Identify which cell holds the provided text, then report its [x, y] central coordinate. 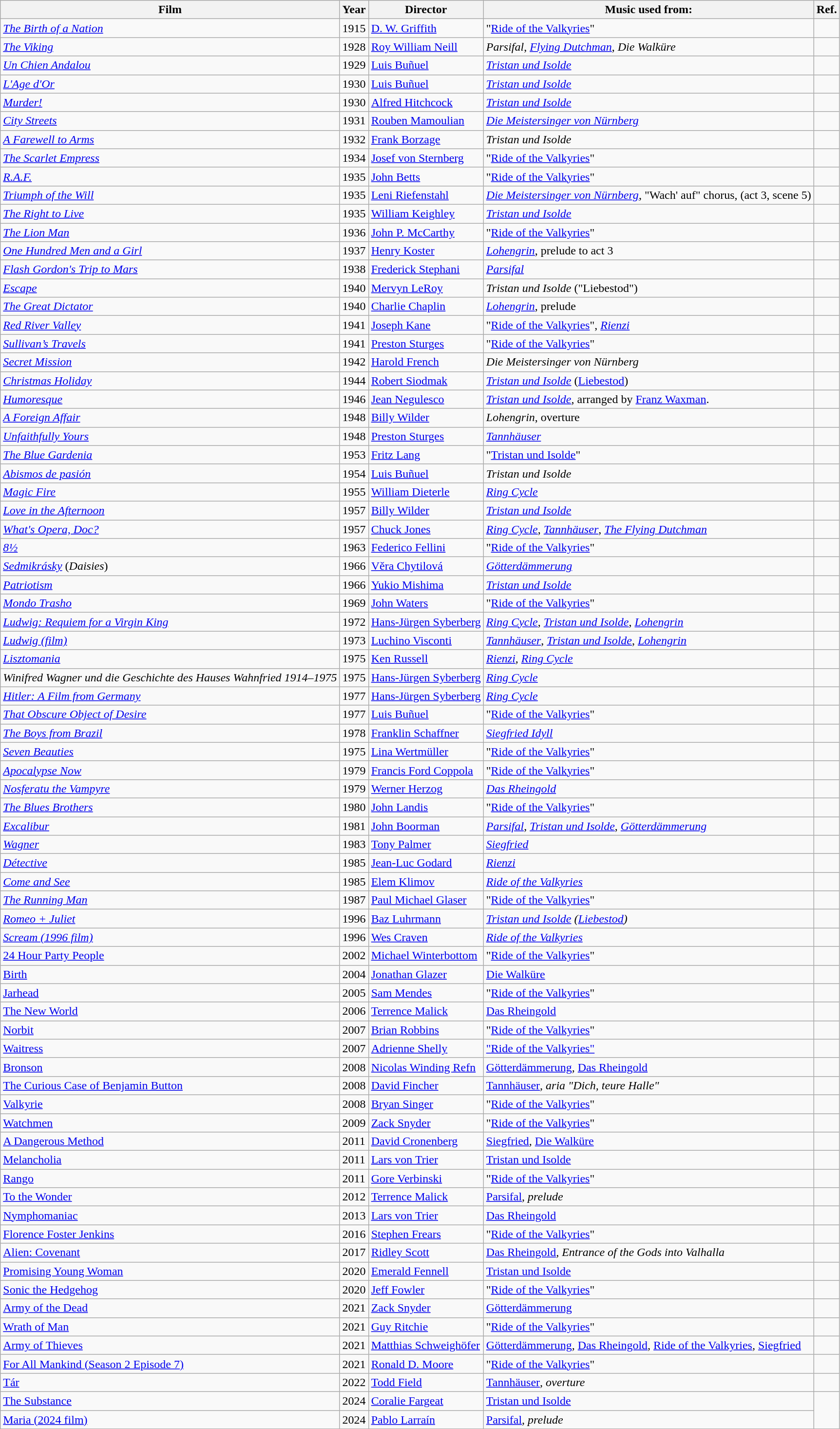
Lisztomania [170, 659]
Tannhäuser, Tristan und Isolde, Lohengrin [649, 640]
2004 [354, 974]
Murder! [170, 102]
Unfaithfully Yours [170, 436]
Nicolas Winding Refn [426, 1067]
"Tristan und Isolde" [649, 455]
John Waters [426, 603]
Siegfried [649, 845]
Détective [170, 863]
Das Rheingold, Entrance of the Gods into Valhalla [649, 1253]
2005 [354, 993]
Parsifal, Flying Dutchman, Die Walküre [649, 47]
Come and See [170, 882]
Wrath of Man [170, 1327]
Federico Fellini [426, 548]
Mondo Trasho [170, 603]
1955 [354, 492]
Věra Chytilová [426, 566]
Götterdämmerung, Das Rheingold [649, 1067]
John Betts [426, 176]
Jonathan Glazer [426, 974]
Coralie Fargeat [426, 1401]
Winifred Wagner und die Geschichte des Hauses Wahnfried 1914–1975 [170, 677]
Francis Ford Coppola [426, 770]
Ken Russell [426, 659]
Rienzi, Ring Cycle [649, 659]
1938 [354, 270]
1944 [354, 381]
The Blues Brothers [170, 807]
2016 [354, 1234]
David Cronenberg [426, 1141]
Army of Thieves [170, 1345]
1978 [354, 733]
Jean-Luc Godard [426, 863]
Siegfried Idyll [649, 733]
For All Mankind (Season 2 Episode 7) [170, 1364]
The Great Dictator [170, 307]
Harold French [426, 362]
Chuck Jones [426, 529]
Patriotism [170, 585]
Ronald D. Moore [426, 1364]
Alfred Hitchcock [426, 102]
The Running Man [170, 900]
Paul Michael Glaser [426, 900]
Parsifal, Tristan und Isolde, Götterdämmerung [649, 826]
Alien: Covenant [170, 1253]
Jeff Fowler [426, 1290]
Lohengrin, prelude to act 3 [649, 251]
Gore Verbinski [426, 1178]
Todd Field [426, 1382]
Sonic the Hedgehog [170, 1290]
John Boorman [426, 826]
The Blue Gardenia [170, 455]
David Fincher [426, 1085]
Nosferatu the Vampyre [170, 789]
The Right to Live [170, 213]
Tristan und Isolde ("Liebestod") [649, 288]
The Substance [170, 1401]
1953 [354, 455]
L'Age d'Or [170, 84]
Waitress [170, 1048]
A Dangerous Method [170, 1141]
1946 [354, 399]
Henry Koster [426, 251]
The New World [170, 1011]
2022 [354, 1382]
Sullivan’s Travels [170, 344]
The Curious Case of Benjamin Button [170, 1085]
Abismos de pasión [170, 473]
Michael Winterbottom [426, 956]
One Hundred Men and a Girl [170, 251]
Bryan Singer [426, 1104]
Jarhead [170, 993]
D. W. Griffith [426, 28]
Wagner [170, 845]
8½ [170, 548]
Ref. [826, 10]
1983 [354, 845]
Elem Klimov [426, 882]
Lohengrin, overture [649, 418]
Triumph of the Will [170, 195]
Escape [170, 288]
1987 [354, 900]
Ring Cycle, Tannhäuser, The Flying Dutchman [649, 529]
Siegfried, Die Walküre [649, 1141]
Nymphomaniac [170, 1216]
Die Meistersinger von Nürnberg, "Wach' auf" chorus, (act 3, scene 5) [649, 195]
Hitler: A Film from Germany [170, 696]
1972 [354, 622]
Love in the Afternoon [170, 510]
Jean Negulesco [426, 399]
Ridley Scott [426, 1253]
Robert Siodmak [426, 381]
1963 [354, 548]
Lohengrin, prelude [649, 307]
Leni Riefenstahl [426, 195]
Director [426, 10]
Tannhäuser, aria "Dich, teure Halle" [649, 1085]
Florence Foster Jenkins [170, 1234]
City Streets [170, 121]
1954 [354, 473]
Christmas Holiday [170, 381]
Mervyn LeRoy [426, 288]
Flash Gordon's Trip to Mars [170, 270]
Un Chien Andalou [170, 65]
The Birth of a Nation [170, 28]
Valkyrie [170, 1104]
1937 [354, 251]
Pablo Larraín [426, 1420]
Frederick Stephani [426, 270]
William Keighley [426, 213]
Fritz Lang [426, 455]
Promising Young Woman [170, 1271]
1932 [354, 139]
Werner Herzog [426, 789]
Maria (2024 film) [170, 1420]
Tár [170, 1382]
Lina Wertmüller [426, 752]
Roy William Neill [426, 47]
2009 [354, 1122]
A Foreign Affair [170, 418]
Rienzi [649, 863]
Humoresque [170, 399]
Sam Mendes [426, 993]
1942 [354, 362]
Magic Fire [170, 492]
Luchino Visconti [426, 640]
Year [354, 10]
Brian Robbins [426, 1030]
Ring Cycle, Tristan und Isolde, Lohengrin [649, 622]
Stephen Frears [426, 1234]
Die Walküre [649, 974]
24 Hour Party People [170, 956]
1934 [354, 158]
1915 [354, 28]
Film [170, 10]
2017 [354, 1253]
Matthias Schweighöfer [426, 1345]
2002 [354, 956]
Rouben Mamoulian [426, 121]
To the Wonder [170, 1197]
Yukio Mishima [426, 585]
Tristan und Isolde, arranged by Franz Waxman. [649, 399]
Watchmen [170, 1122]
A Farewell to Arms [170, 139]
The Boys from Brazil [170, 733]
Seven Beauties [170, 752]
The Viking [170, 47]
Parsifal [649, 270]
2006 [354, 1011]
Josef von Sternberg [426, 158]
John P. McCarthy [426, 232]
Götterdämmerung, Das Rheingold, Ride of the Valkyries, Siegfried [649, 1345]
Sedmikrásky (Daisies) [170, 566]
1929 [354, 65]
1980 [354, 807]
R.A.F. [170, 176]
Scream (1996 film) [170, 937]
Romeo + Juliet [170, 919]
Wes Craven [426, 937]
1969 [354, 603]
The Lion Man [170, 232]
2012 [354, 1197]
Ludwig (film) [170, 640]
Emerald Fennell [426, 1271]
Frank Borzage [426, 139]
The Scarlet Empress [170, 158]
Franklin Schaffner [426, 733]
1928 [354, 47]
1936 [354, 232]
Melancholia [170, 1160]
Guy Ritchie [426, 1327]
Tannhäuser [649, 436]
Adrienne Shelly [426, 1048]
"Ride of the Valkyries", Rienzi [649, 325]
Tony Palmer [426, 845]
Birth [170, 974]
William Dieterle [426, 492]
Army of the Dead [170, 1308]
2013 [354, 1216]
Secret Mission [170, 362]
Bronson [170, 1067]
Apocalypse Now [170, 770]
1981 [354, 826]
Ludwig: Requiem for a Virgin King [170, 622]
Music used from: [649, 10]
That Obscure Object of Desire [170, 714]
John Landis [426, 807]
Rango [170, 1178]
Excalibur [170, 826]
Red River Valley [170, 325]
Baz Luhrmann [426, 919]
Joseph Kane [426, 325]
Tannhäuser, overture [649, 1382]
What's Opera, Doc? [170, 529]
1931 [354, 121]
Norbit [170, 1030]
1973 [354, 640]
Charlie Chaplin [426, 307]
